Find where the given text appears and provide that cell's center as [X, Y] coordinate. 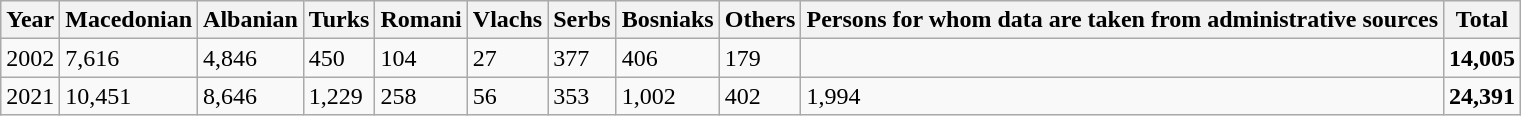
353 [582, 96]
24,391 [1482, 96]
56 [507, 96]
402 [760, 96]
10,451 [129, 96]
4,846 [251, 58]
179 [760, 58]
377 [582, 58]
2021 [30, 96]
Serbs [582, 20]
8,646 [251, 96]
104 [421, 58]
406 [668, 58]
27 [507, 58]
258 [421, 96]
2002 [30, 58]
1,002 [668, 96]
Albanian [251, 20]
Vlachs [507, 20]
Turks [339, 20]
7,616 [129, 58]
14,005 [1482, 58]
Year [30, 20]
1,994 [1122, 96]
Bosniaks [668, 20]
1,229 [339, 96]
Romani [421, 20]
Macedonian [129, 20]
Others [760, 20]
450 [339, 58]
Persons for whom data are taken from administrative sources [1122, 20]
Total [1482, 20]
